Find where the given text appears and provide that cell's center as [x, y] coordinate. 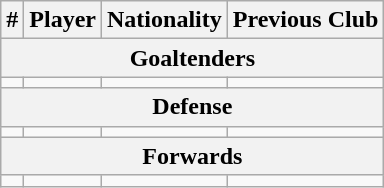
Previous Club [306, 20]
Player [63, 20]
# [12, 20]
Nationality [165, 20]
Defense [192, 107]
Forwards [192, 156]
Goaltenders [192, 58]
